Extract the [x, y] coordinate from the center of the cell holding the provided text.  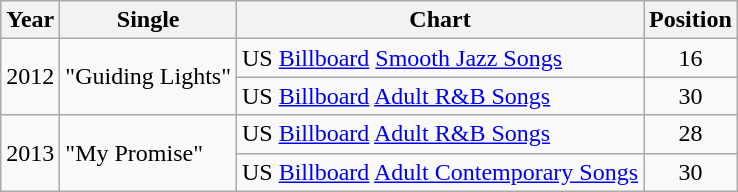
Single [148, 20]
2013 [30, 153]
US Billboard Smooth Jazz Songs [440, 58]
16 [691, 58]
"Guiding Lights" [148, 77]
Position [691, 20]
2012 [30, 77]
US Billboard Adult Contemporary Songs [440, 172]
"My Promise" [148, 153]
Year [30, 20]
Chart [440, 20]
28 [691, 134]
